Locate the cell with the specified text and output its [X, Y] center coordinate. 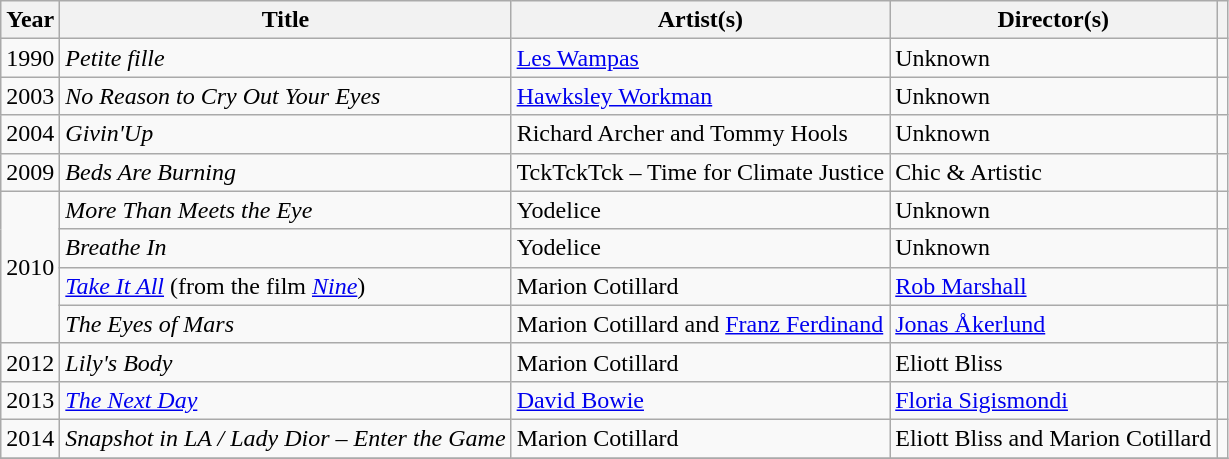
Richard Archer and Tommy Hools [700, 134]
Breathe In [286, 248]
The Eyes of Mars [286, 324]
Jonas Åkerlund [1054, 324]
Artist(s) [700, 20]
Take It All (from the film Nine) [286, 286]
Chic & Artistic [1054, 172]
The Next Day [286, 400]
2010 [30, 267]
Lily's Body [286, 362]
Title [286, 20]
Floria Sigismondi [1054, 400]
Petite fille [286, 58]
1990 [30, 58]
Les Wampas [700, 58]
2004 [30, 134]
Director(s) [1054, 20]
Eliott Bliss and Marion Cotillard [1054, 438]
More Than Meets the Eye [286, 210]
Snapshot in LA / Lady Dior – Enter the Game [286, 438]
TckTckTck – Time for Climate Justice [700, 172]
Givin'Up [286, 134]
2012 [30, 362]
2009 [30, 172]
Rob Marshall [1054, 286]
David Bowie [700, 400]
Hawksley Workman [700, 96]
Marion Cotillard and Franz Ferdinand [700, 324]
2003 [30, 96]
2013 [30, 400]
Year [30, 20]
Eliott Bliss [1054, 362]
No Reason to Cry Out Your Eyes [286, 96]
2014 [30, 438]
Beds Are Burning [286, 172]
